For the text-containing cell, return its midpoint in (X, Y) coordinate format. 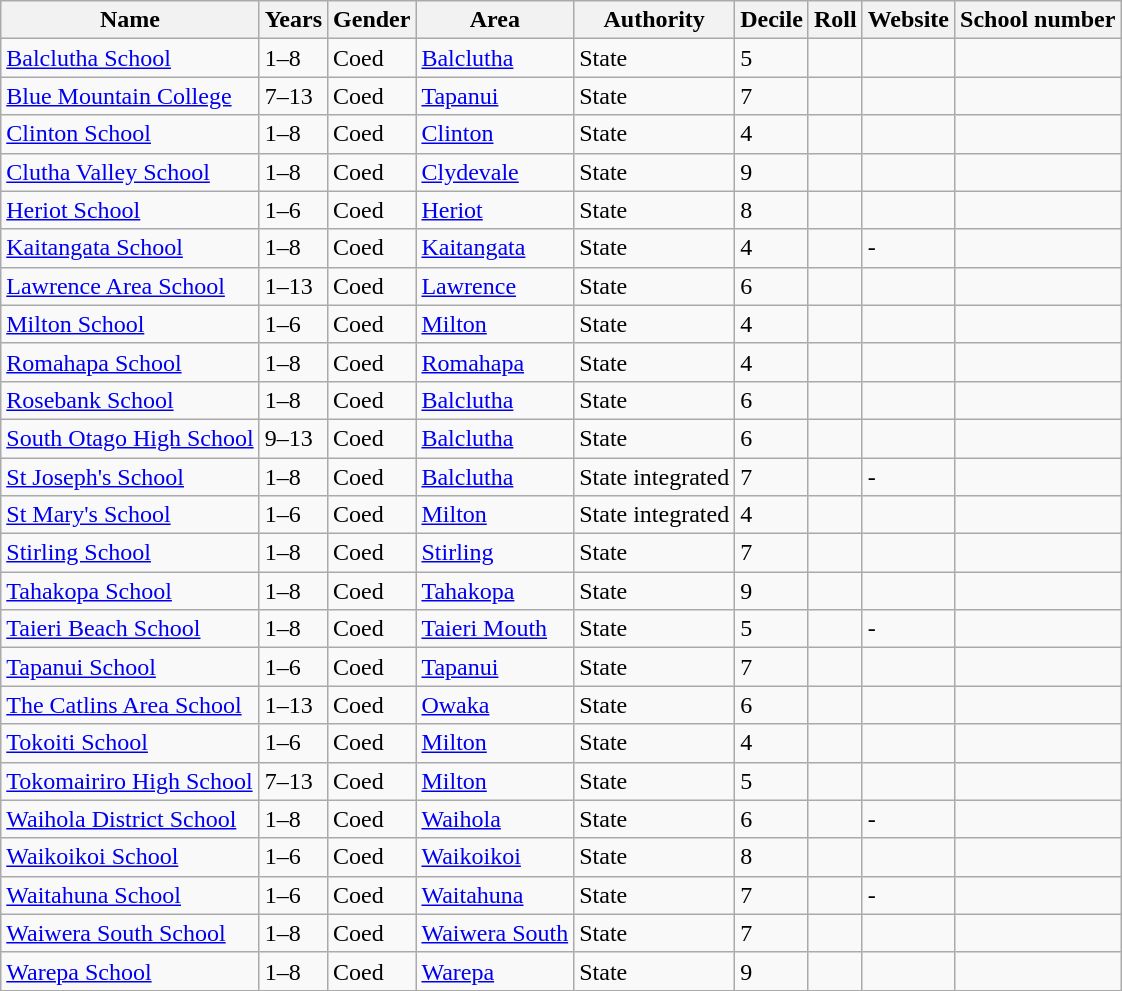
St Mary's School (130, 515)
Roll (835, 20)
Decile (772, 20)
Waikoikoi School (130, 857)
Owaka (495, 705)
Clinton (495, 134)
Rosebank School (130, 400)
Romahapa School (130, 362)
Stirling (495, 553)
Authority (654, 20)
Kaitangata School (130, 248)
Stirling School (130, 553)
Warepa School (130, 971)
Clinton School (130, 134)
Years (293, 20)
Name (130, 20)
Heriot School (130, 210)
Area (495, 20)
Website (908, 20)
Tahakopa (495, 591)
Tokomairiro High School (130, 781)
Waiwera South School (130, 933)
Warepa (495, 971)
Lawrence (495, 286)
Waikoikoi (495, 857)
Waihola (495, 819)
Waihola District School (130, 819)
Taieri Mouth (495, 629)
Tapanui School (130, 667)
Milton School (130, 324)
Taieri Beach School (130, 629)
Romahapa (495, 362)
Lawrence Area School (130, 286)
St Joseph's School (130, 477)
School number (1038, 20)
The Catlins Area School (130, 705)
Heriot (495, 210)
9–13 (293, 438)
Waitahuna (495, 895)
Blue Mountain College (130, 96)
Kaitangata (495, 248)
South Otago High School (130, 438)
Tahakopa School (130, 591)
Gender (372, 20)
Waiwera South (495, 933)
Waitahuna School (130, 895)
Clutha Valley School (130, 172)
Balclutha School (130, 58)
Tokoiti School (130, 743)
Clydevale (495, 172)
